Search for the cell housing the specified text and yield its (x, y) center coordinate. 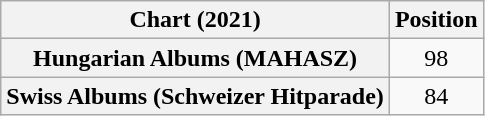
98 (436, 58)
Chart (2021) (196, 20)
Position (436, 20)
Hungarian Albums (MAHASZ) (196, 58)
84 (436, 96)
Swiss Albums (Schweizer Hitparade) (196, 96)
